Return [X, Y] of the center of cell containing provided text 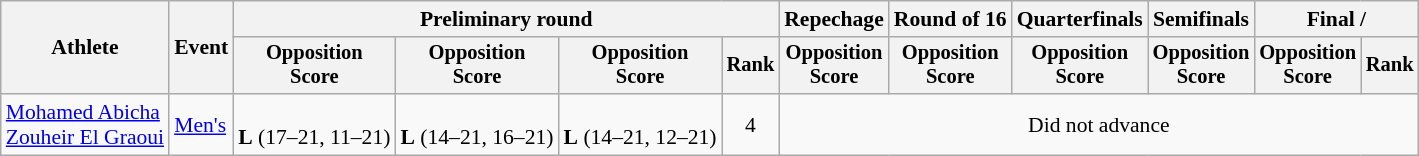
Semifinals [1202, 19]
Event [201, 48]
Men's [201, 124]
4 [751, 124]
Athlete [85, 48]
Round of 16 [950, 19]
Mohamed AbichaZouheir El Graoui [85, 124]
Quarterfinals [1080, 19]
Did not advance [1098, 124]
L (17–21, 11–21) [314, 124]
Preliminary round [506, 19]
Repechage [834, 19]
L (14–21, 12–21) [640, 124]
L (14–21, 16–21) [476, 124]
Final / [1336, 19]
